Extract the [x, y] coordinate from the center of the cell holding the provided text.  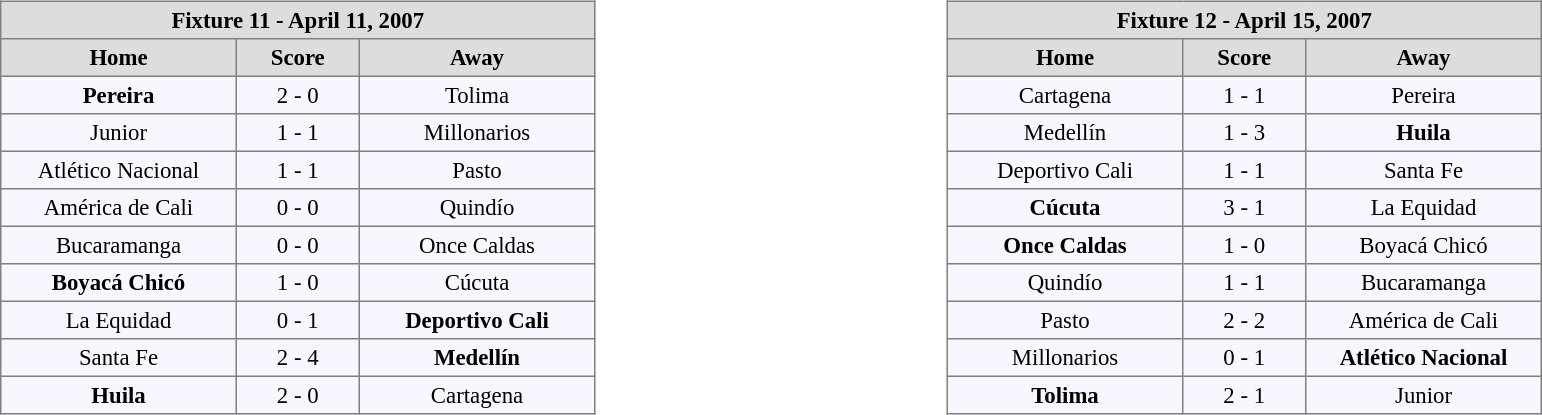
Fixture 11 - April 11, 2007 [298, 20]
2 - 2 [1244, 320]
2 - 1 [1244, 395]
Fixture 12 - April 15, 2007 [1244, 20]
2 - 4 [298, 358]
3 - 1 [1244, 208]
1 - 3 [1244, 133]
